Scan for the cell matching the given text and deliver its [X, Y] coordinate at center. 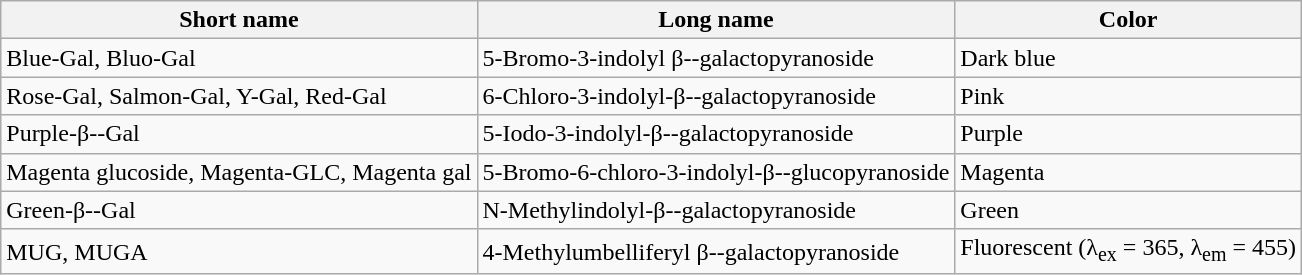
4-Methylumbelliferyl β--galactopyranoside [716, 251]
N-Methylindolyl-β--galactopyranoside [716, 210]
5-Bromo-3-indolyl β--galactopyranoside [716, 58]
Short name [239, 20]
6-Chloro-3-indolyl-β--galactopyranoside [716, 96]
Fluorescent (λex = 365, λem = 455) [1128, 251]
MUG, MUGA [239, 251]
Purple [1128, 134]
Rose-Gal, Salmon-Gal, Y-Gal, Red-Gal [239, 96]
Purple-β--Gal [239, 134]
5-Bromo-6-chloro-3-indolyl-β--glucopyranoside [716, 172]
Magenta glucoside, Magenta-GLC, Magenta gal [239, 172]
Dark blue [1128, 58]
Long name [716, 20]
5-Iodo-3-indolyl-β--galactopyranoside [716, 134]
Magenta [1128, 172]
Green [1128, 210]
Blue-Gal, Bluo-Gal [239, 58]
Color [1128, 20]
Pink [1128, 96]
Green-β--Gal [239, 210]
